Output the (X, Y) coordinate of the center of the cell containing the given text.  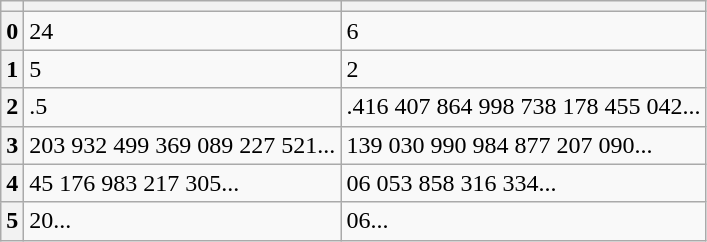
6 (524, 31)
24 (182, 31)
45 176 983 217 305... (182, 183)
20... (182, 221)
3 (12, 145)
139 030 990 984 877 207 090... (524, 145)
06 053 858 316 334... (524, 183)
06... (524, 221)
0 (12, 31)
4 (12, 183)
1 (12, 69)
.5 (182, 107)
.416 407 864 998 738 178 455 042... (524, 107)
203 932 499 369 089 227 521... (182, 145)
